Locate the cell with the specified text and output its (x, y) center coordinate. 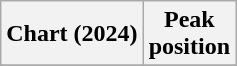
Chart (2024) (72, 34)
Peakposition (189, 34)
